Determine the (x, y) coordinate at the center of the cell enclosing the given text.  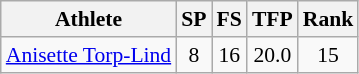
Athlete (88, 19)
Anisette Torp-Lind (88, 55)
16 (230, 55)
Rank (328, 19)
8 (194, 55)
20.0 (272, 55)
FS (230, 19)
15 (328, 55)
TFP (272, 19)
SP (194, 19)
